Output the (x, y) coordinate of the center of the cell containing the given text.  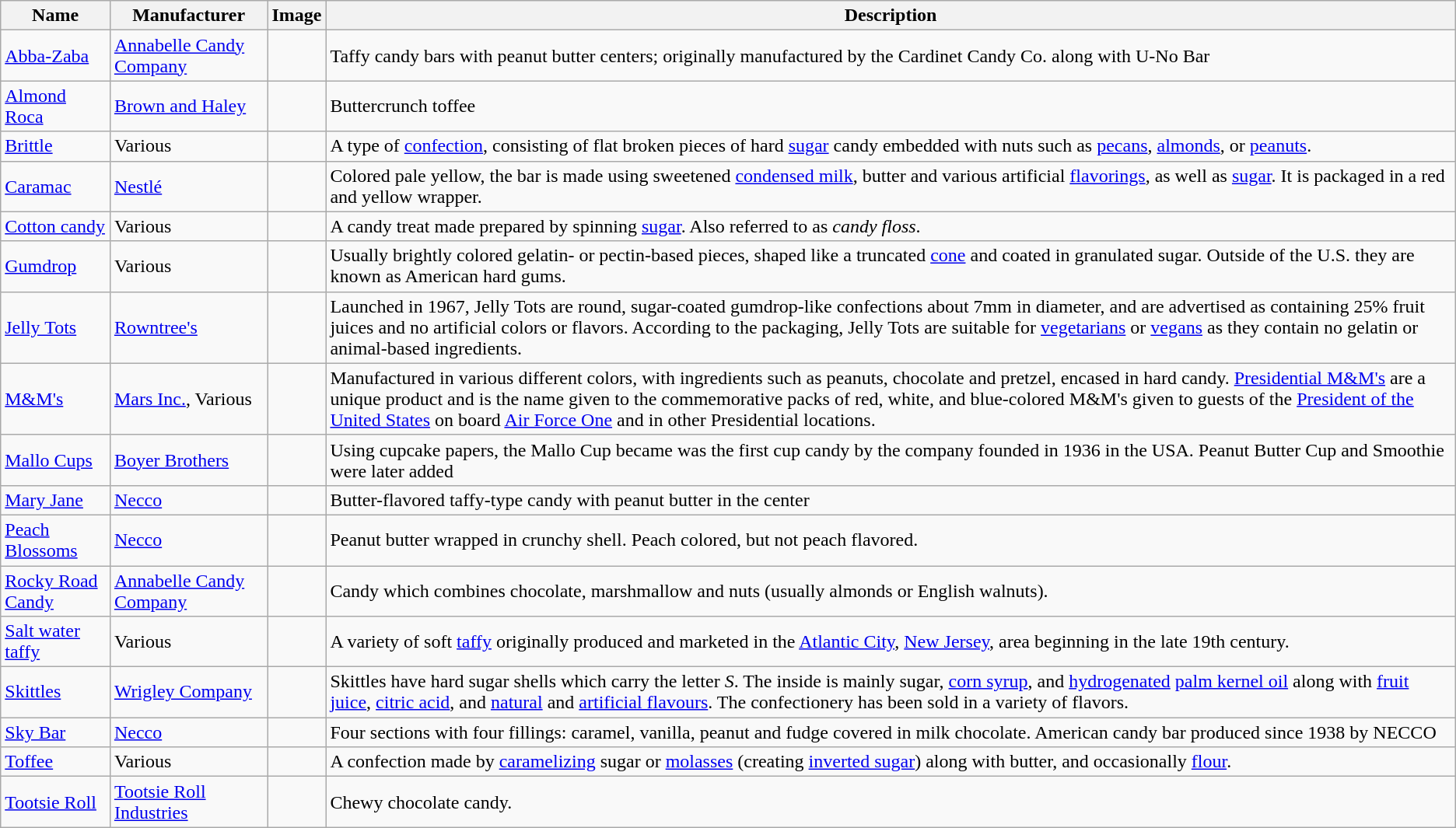
Jelly Tots (56, 327)
Rowntree's (188, 327)
Manufacturer (188, 16)
A type of confection, consisting of flat broken pieces of hard sugar candy embedded with nuts such as pecans, almonds, or peanuts. (891, 146)
A variety of soft taffy originally produced and marketed in the Atlantic City, New Jersey, area beginning in the late 19th century. (891, 642)
Toffee (56, 762)
Image (297, 16)
Rocky Road Candy (56, 591)
Peach Blossoms (56, 540)
Mars Inc., Various (188, 399)
Caramac (56, 187)
Brown and Haley (188, 106)
Mallo Cups (56, 460)
Peanut butter wrapped in crunchy shell. Peach colored, but not peach flavored. (891, 540)
Description (891, 16)
A candy treat made prepared by spinning sugar. Also referred to as candy floss. (891, 226)
M&M's (56, 399)
Candy which combines chocolate, marshmallow and nuts (usually almonds or English walnuts). (891, 591)
Buttercrunch toffee (891, 106)
Tootsie Roll Industries (188, 802)
Cotton candy (56, 226)
Abba-Zaba (56, 56)
Mary Jane (56, 500)
Name (56, 16)
Gumdrop (56, 266)
Nestlé (188, 187)
Sky Bar (56, 732)
Taffy candy bars with peanut butter centers; originally manufactured by the Cardinet Candy Co. along with U-No Bar (891, 56)
Brittle (56, 146)
Chewy chocolate candy. (891, 802)
Butter-flavored taffy-type candy with peanut butter in the center (891, 500)
Tootsie Roll (56, 802)
Four sections with four fillings: caramel, vanilla, peanut and fudge covered in milk chocolate. American candy bar produced since 1938 by NECCO (891, 732)
Salt water taffy (56, 642)
A confection made by caramelizing sugar or molasses (creating inverted sugar) along with butter, and occasionally flour. (891, 762)
Almond Roca (56, 106)
Boyer Brothers (188, 460)
Wrigley Company (188, 692)
Skittles (56, 692)
